Detect which cell encompasses the target text, then output its (X, Y) center coordinate. 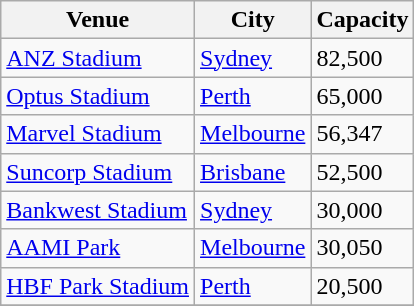
30,050 (362, 248)
Brisbane (253, 172)
ANZ Stadium (98, 58)
Venue (98, 20)
56,347 (362, 134)
Suncorp Stadium (98, 172)
HBF Park Stadium (98, 286)
Optus Stadium (98, 96)
65,000 (362, 96)
City (253, 20)
30,000 (362, 210)
Marvel Stadium (98, 134)
52,500 (362, 172)
Bankwest Stadium (98, 210)
20,500 (362, 286)
Capacity (362, 20)
AAMI Park (98, 248)
82,500 (362, 58)
